Identify which cell holds the provided text, then report its (X, Y) central coordinate. 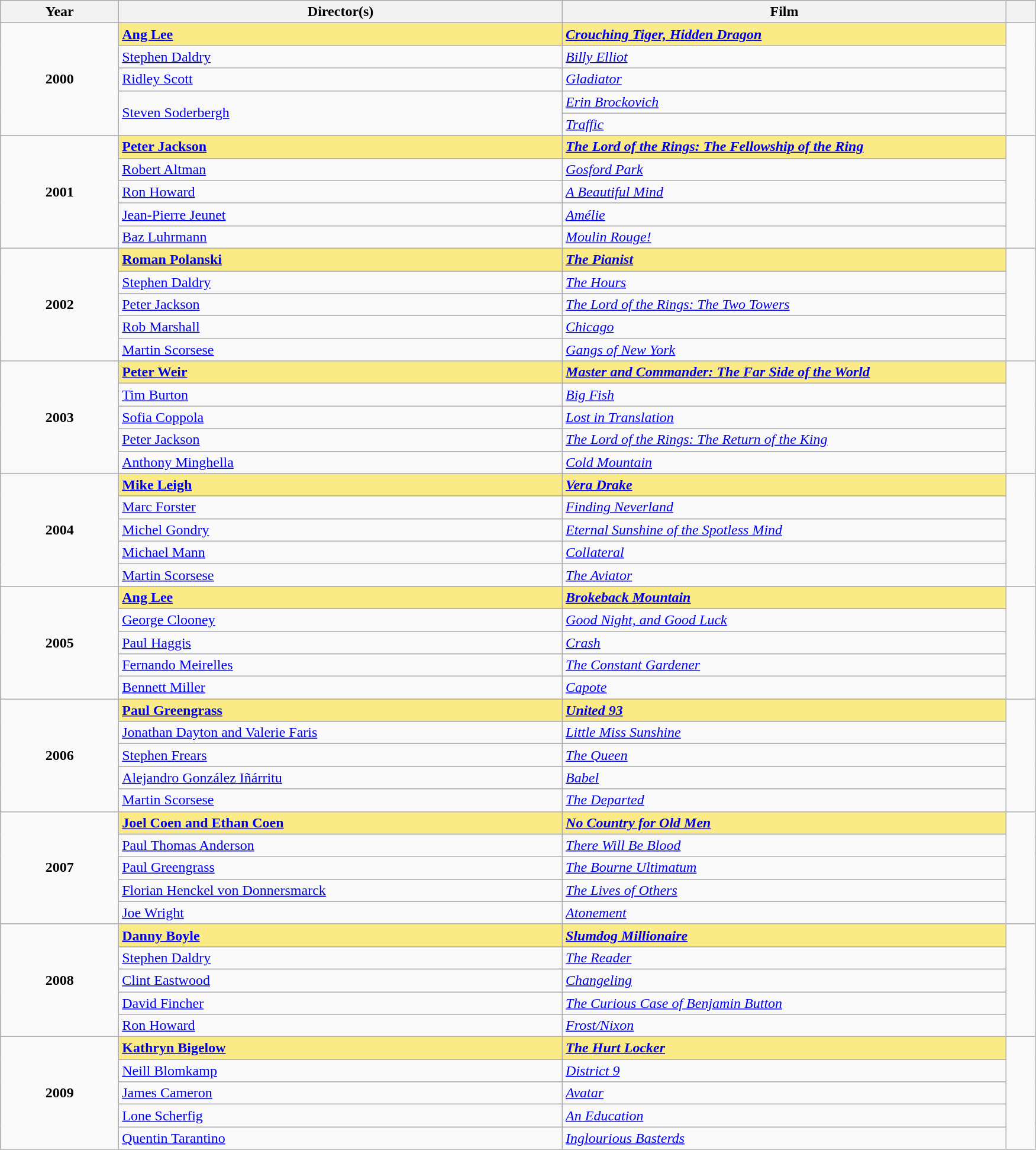
Alejandro González Iñárritu (341, 778)
Sofia Coppola (341, 417)
Neill Blomkamp (341, 1071)
Moulin Rouge! (785, 237)
Film (785, 12)
Lone Scherfig (341, 1116)
Gangs of New York (785, 350)
Billy Elliot (785, 57)
Good Night, and Good Luck (785, 620)
2007 (60, 868)
Year (60, 12)
Steven Soderbergh (341, 113)
Kathryn Bigelow (341, 1048)
Quentin Tarantino (341, 1138)
David Fincher (341, 1003)
Tim Burton (341, 395)
2002 (60, 304)
District 9 (785, 1071)
The Queen (785, 755)
2003 (60, 417)
Finding Neverland (785, 507)
Little Miss Sunshine (785, 733)
2008 (60, 980)
The Reader (785, 958)
2009 (60, 1093)
Ridley Scott (341, 79)
The Constant Gardener (785, 665)
Eternal Sunshine of the Spotless Mind (785, 530)
George Clooney (341, 620)
Vera Drake (785, 485)
Crash (785, 642)
Rob Marshall (341, 327)
Master and Commander: The Far Side of the World (785, 372)
2004 (60, 530)
Florian Henckel von Donnersmarck (341, 890)
A Beautiful Mind (785, 192)
United 93 (785, 710)
Joel Coen and Ethan Coen (341, 823)
Babel (785, 778)
Jonathan Dayton and Valerie Faris (341, 733)
James Cameron (341, 1093)
No Country for Old Men (785, 823)
The Bourne Ultimatum (785, 868)
2000 (60, 79)
Marc Forster (341, 507)
Paul Thomas Anderson (341, 845)
Michel Gondry (341, 530)
There Will Be Blood (785, 845)
Frost/Nixon (785, 1026)
Chicago (785, 327)
Peter Weir (341, 372)
Avatar (785, 1093)
Big Fish (785, 395)
Mike Leigh (341, 485)
An Education (785, 1116)
Stephen Frears (341, 755)
Fernando Meirelles (341, 665)
Joe Wright (341, 913)
The Departed (785, 800)
2006 (60, 755)
Atonement (785, 913)
The Aviator (785, 575)
2005 (60, 642)
2001 (60, 192)
Crouching Tiger, Hidden Dragon (785, 34)
Roman Polanski (341, 259)
The Curious Case of Benjamin Button (785, 1003)
Erin Brockovich (785, 102)
The Hours (785, 282)
The Hurt Locker (785, 1048)
Cold Mountain (785, 462)
Lost in Translation (785, 417)
Director(s) (341, 12)
Robert Altman (341, 169)
Michael Mann (341, 552)
The Lives of Others (785, 890)
Inglourious Basterds (785, 1138)
The Lord of the Rings: The Fellowship of the Ring (785, 147)
Jean-Pierre Jeunet (341, 214)
Paul Haggis (341, 642)
Anthony Minghella (341, 462)
Changeling (785, 980)
Clint Eastwood (341, 980)
Gladiator (785, 79)
Gosford Park (785, 169)
The Lord of the Rings: The Two Towers (785, 305)
Amélie (785, 214)
Slumdog Millionaire (785, 935)
Bennett Miller (341, 688)
Baz Luhrmann (341, 237)
Capote (785, 688)
The Lord of the Rings: The Return of the King (785, 440)
Brokeback Mountain (785, 597)
Collateral (785, 552)
The Pianist (785, 259)
Danny Boyle (341, 935)
Traffic (785, 124)
